Identify which cell holds the provided text, then report its (X, Y) central coordinate. 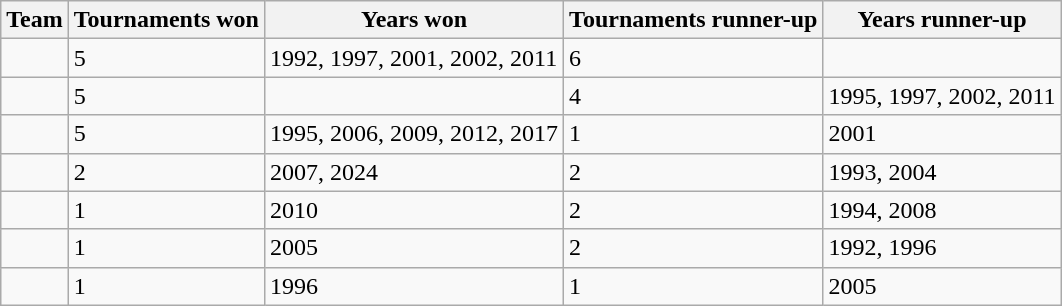
2007, 2024 (414, 172)
1995, 1997, 2002, 2011 (942, 96)
1992, 1997, 2001, 2002, 2011 (414, 58)
Years runner-up (942, 20)
1995, 2006, 2009, 2012, 2017 (414, 134)
1992, 1996 (942, 248)
1996 (414, 286)
2010 (414, 210)
4 (694, 96)
1994, 2008 (942, 210)
6 (694, 58)
Years won (414, 20)
1993, 2004 (942, 172)
Tournaments won (166, 20)
2001 (942, 134)
Team (35, 20)
Tournaments runner-up (694, 20)
